Determine the [x, y] coordinate at the center of the cell enclosing the given text.  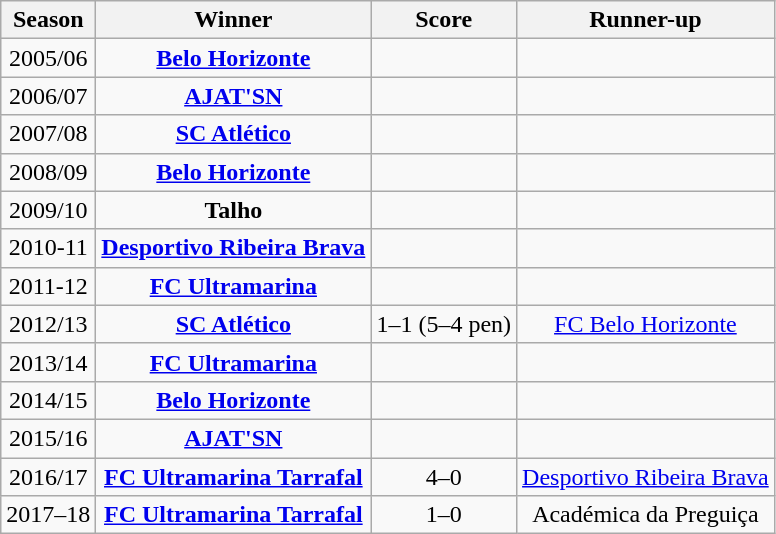
Académica da Preguiça [646, 515]
Talho [234, 210]
4–0 [444, 477]
Winner [234, 20]
2012/13 [48, 324]
2008/09 [48, 172]
2014/15 [48, 400]
2011-12 [48, 286]
Runner-up [646, 20]
2005/06 [48, 58]
2007/08 [48, 134]
2017–18 [48, 515]
2010-11 [48, 248]
2013/14 [48, 362]
1–1 (5–4 pen) [444, 324]
2016/17 [48, 477]
2006/07 [48, 96]
Score [444, 20]
FC Belo Horizonte [646, 324]
1–0 [444, 515]
Season [48, 20]
2009/10 [48, 210]
2015/16 [48, 438]
